Pinpoint the cell where the given text exists, returning its [X, Y] midpoint coordinate. 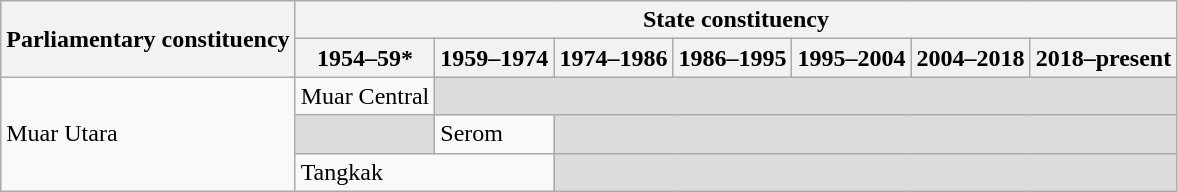
1959–1974 [494, 58]
Muar Central [365, 96]
Serom [494, 134]
State constituency [736, 20]
2018–present [1104, 58]
Muar Utara [148, 134]
Tangkak [424, 172]
Parliamentary constituency [148, 39]
1986–1995 [732, 58]
1954–59* [365, 58]
2004–2018 [970, 58]
1974–1986 [614, 58]
1995–2004 [852, 58]
